Pinpoint the cell where the given text exists, returning its (X, Y) midpoint coordinate. 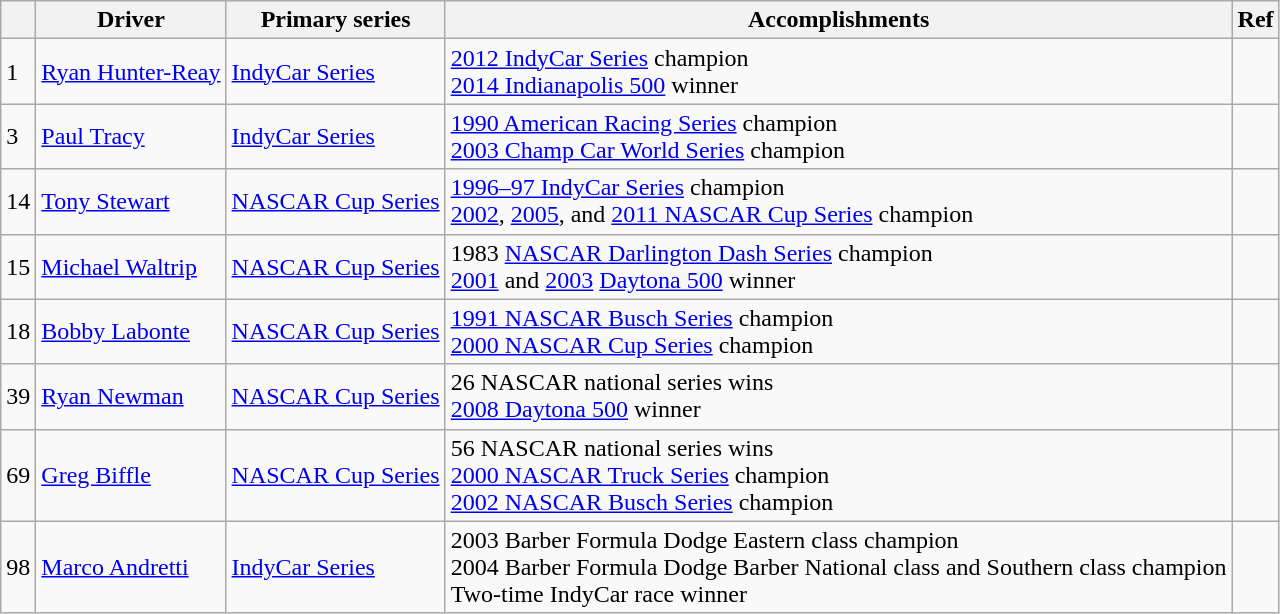
14 (18, 202)
Greg Biffle (131, 475)
1991 NASCAR Busch Series champion 2000 NASCAR Cup Series champion (838, 332)
1983 NASCAR Darlington Dash Series champion 2001 and 2003 Daytona 500 winner (838, 266)
69 (18, 475)
1996–97 IndyCar Series champion2002, 2005, and 2011 NASCAR Cup Series champion (838, 202)
3 (18, 136)
18 (18, 332)
Paul Tracy (131, 136)
1990 American Racing Series champion 2003 Champ Car World Series champion (838, 136)
39 (18, 396)
Bobby Labonte (131, 332)
Ref (1256, 20)
Tony Stewart (131, 202)
Marco Andretti (131, 567)
Michael Waltrip (131, 266)
26 NASCAR national series wins 2008 Daytona 500 winner (838, 396)
15 (18, 266)
1 (18, 72)
Accomplishments (838, 20)
98 (18, 567)
Driver (131, 20)
2012 IndyCar Series champion 2014 Indianapolis 500 winner (838, 72)
56 NASCAR national series wins 2000 NASCAR Truck Series champion 2002 NASCAR Busch Series champion (838, 475)
Ryan Newman (131, 396)
Primary series (336, 20)
Ryan Hunter-Reay (131, 72)
